Output the (x, y) coordinate of the center of the cell containing the given text.  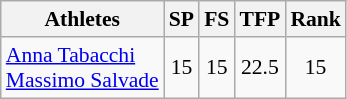
22.5 (260, 68)
Anna TabacchiMassimo Salvade (82, 68)
FS (216, 19)
SP (182, 19)
Rank (316, 19)
Athletes (82, 19)
TFP (260, 19)
